Scan for the cell matching the given text and deliver its [X, Y] coordinate at center. 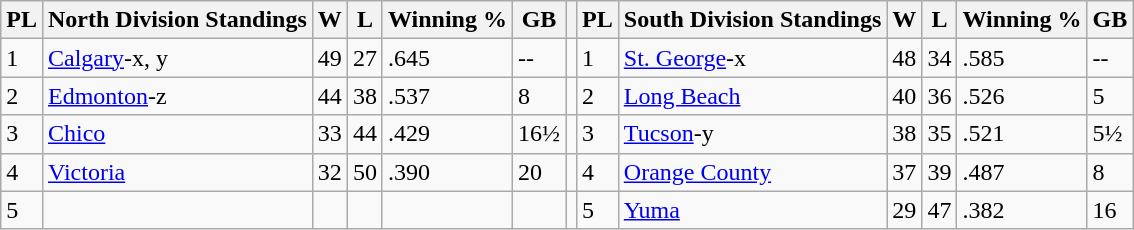
South Division Standings [752, 20]
Edmonton-z [177, 96]
50 [364, 172]
.585 [1022, 58]
5½ [1110, 134]
27 [364, 58]
34 [940, 58]
37 [904, 172]
.537 [447, 96]
20 [538, 172]
.429 [447, 134]
47 [940, 210]
St. George-x [752, 58]
Yuma [752, 210]
48 [904, 58]
40 [904, 96]
Chico [177, 134]
39 [940, 172]
Tucson-y [752, 134]
29 [904, 210]
49 [330, 58]
16½ [538, 134]
.521 [1022, 134]
36 [940, 96]
35 [940, 134]
.487 [1022, 172]
North Division Standings [177, 20]
.645 [447, 58]
33 [330, 134]
32 [330, 172]
Victoria [177, 172]
16 [1110, 210]
.382 [1022, 210]
Orange County [752, 172]
.390 [447, 172]
Long Beach [752, 96]
Calgary-x, y [177, 58]
.526 [1022, 96]
